Capture the cell that displays the provided text and extract its (x, y) central coordinate. 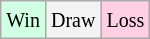
Win (24, 20)
Loss (126, 20)
Draw (72, 20)
